Extract the (X, Y) coordinate from the center of the cell holding the provided text.  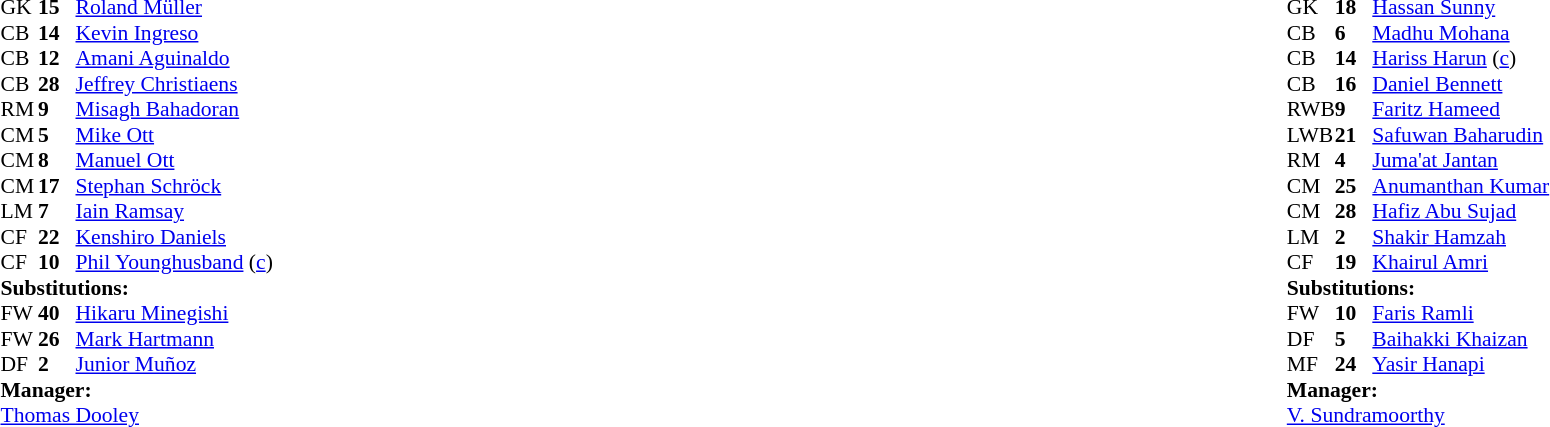
6 (1354, 33)
19 (1354, 263)
16 (1354, 84)
24 (1354, 365)
Misagh Bahadoran (174, 109)
Hikaru Minegishi (174, 313)
Anumanthan Kumar (1460, 186)
Safuwan Baharudin (1460, 135)
Iain Ramsay (174, 211)
Baihakki Khaizan (1460, 339)
Mark Hartmann (174, 339)
RWB (1311, 109)
Stephan Schröck (174, 186)
25 (1354, 186)
Yasir Hanapi (1460, 365)
LWB (1311, 135)
Phil Younghusband (c) (174, 263)
4 (1354, 161)
Kenshiro Daniels (174, 237)
Mike Ott (174, 135)
MF (1311, 365)
Hafiz Abu Sujad (1460, 211)
8 (57, 161)
21 (1354, 135)
22 (57, 237)
Faris Ramli (1460, 313)
Daniel Bennett (1460, 84)
7 (57, 211)
Khairul Amri (1460, 263)
Faritz Hameed (1460, 109)
Hariss Harun (c) (1460, 59)
Junior Muñoz (174, 365)
26 (57, 339)
Madhu Mohana (1460, 33)
17 (57, 186)
Amani Aguinaldo (174, 59)
40 (57, 313)
Juma'at Jantan (1460, 161)
Manuel Ott (174, 161)
12 (57, 59)
Jeffrey Christiaens (174, 84)
Kevin Ingreso (174, 33)
Shakir Hamzah (1460, 237)
